Pinpoint the cell where the given text exists, returning its [x, y] midpoint coordinate. 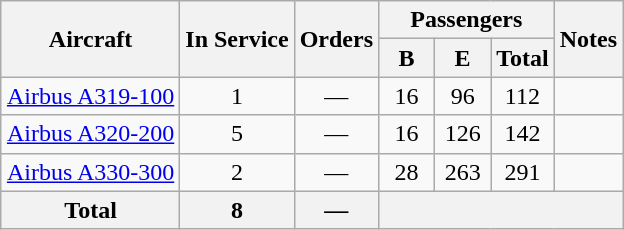
112 [523, 96]
Airbus A330-300 [90, 172]
5 [237, 134]
263 [463, 172]
8 [237, 210]
B [407, 58]
142 [523, 134]
28 [407, 172]
2 [237, 172]
Aircraft [90, 39]
E [463, 58]
Airbus A319-100 [90, 96]
1 [237, 96]
Passengers [467, 20]
96 [463, 96]
Notes [588, 39]
126 [463, 134]
Orders [336, 39]
Airbus A320-200 [90, 134]
291 [523, 172]
In Service [237, 39]
